Extract the (x, y) coordinate from the center of the cell holding the provided text.  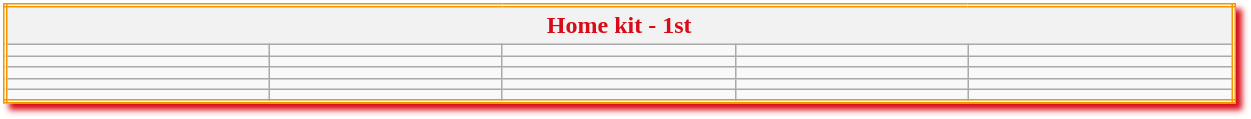
Home kit - 1st (619, 25)
